Find where the given text appears and provide that cell's center as [x, y] coordinate. 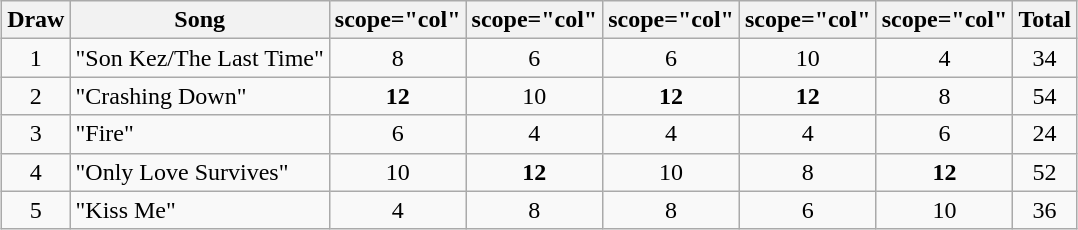
24 [1045, 134]
36 [1045, 210]
"Only Love Survives" [200, 172]
52 [1045, 172]
Draw [36, 20]
"Crashing Down" [200, 96]
34 [1045, 58]
Song [200, 20]
"Fire" [200, 134]
1 [36, 58]
Total [1045, 20]
5 [36, 210]
"Son Kez/The Last Time" [200, 58]
"Kiss Me" [200, 210]
2 [36, 96]
3 [36, 134]
54 [1045, 96]
